Capture the cell that displays the provided text and extract its (X, Y) central coordinate. 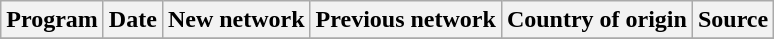
Date (132, 20)
Country of origin (596, 20)
Source (732, 20)
New network (236, 20)
Previous network (406, 20)
Program (52, 20)
